Output the [X, Y] coordinate of the center of the cell containing the given text.  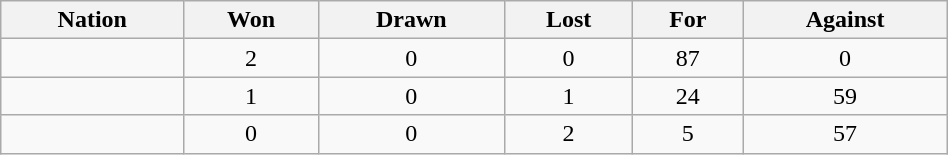
59 [845, 96]
Lost [568, 20]
Nation [92, 20]
For [688, 20]
5 [688, 134]
57 [845, 134]
87 [688, 58]
Against [845, 20]
Won [252, 20]
Drawn [411, 20]
24 [688, 96]
